Identify which cell holds the provided text, then report its [X, Y] central coordinate. 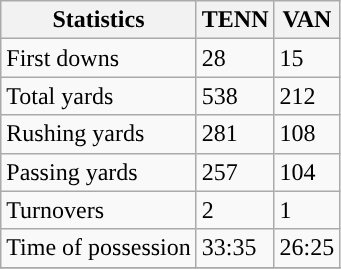
2 [235, 210]
281 [235, 134]
1 [307, 210]
Total yards [99, 96]
Passing yards [99, 172]
212 [307, 96]
257 [235, 172]
108 [307, 134]
104 [307, 172]
Time of possession [99, 248]
First downs [99, 58]
VAN [307, 20]
33:35 [235, 248]
Rushing yards [99, 134]
28 [235, 58]
TENN [235, 20]
538 [235, 96]
Statistics [99, 20]
26:25 [307, 248]
15 [307, 58]
Turnovers [99, 210]
